Provide the [x, y] coordinate of the cell's center where the given text is located.  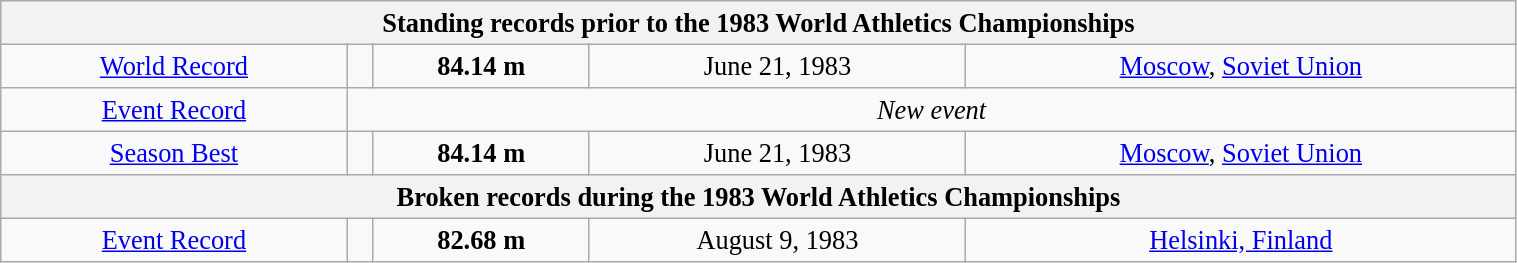
Standing records prior to the 1983 World Athletics Championships [758, 22]
82.68 m [481, 240]
World Record [174, 66]
Helsinki, Finland [1241, 240]
August 9, 1983 [777, 240]
Broken records during the 1983 World Athletics Championships [758, 197]
New event [932, 109]
Season Best [174, 153]
